Determine the [x, y] coordinate at the center of the cell enclosing the given text.  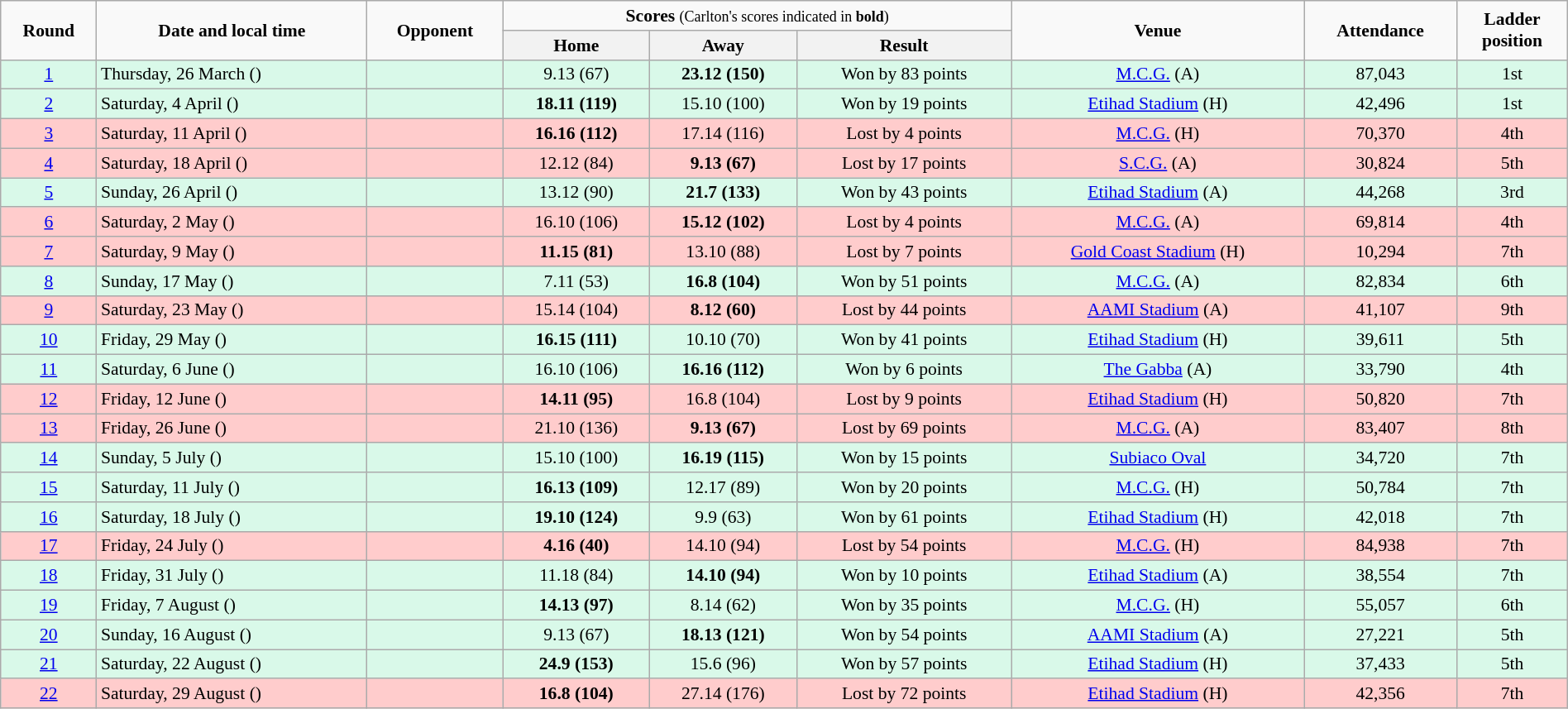
30,824 [1381, 163]
Sunday, 17 May () [232, 281]
Won by 35 points [904, 606]
13.10 (88) [724, 252]
15.14 (104) [576, 310]
Attendance [1381, 30]
Lost by 17 points [904, 163]
16.19 (115) [724, 458]
38,554 [1381, 576]
9th [1513, 310]
15 [49, 487]
Friday, 7 August () [232, 606]
Won by 6 points [904, 370]
S.C.G. (A) [1158, 163]
Gold Coast Stadium (H) [1158, 252]
Lost by 9 points [904, 399]
Friday, 12 June () [232, 399]
Won by 51 points [904, 281]
7.11 (53) [576, 281]
Sunday, 16 August () [232, 635]
14.13 (97) [576, 606]
10.10 (70) [724, 340]
20 [49, 635]
37,433 [1381, 664]
4 [49, 163]
3rd [1513, 193]
Round [49, 30]
50,784 [1381, 487]
12.12 (84) [576, 163]
69,814 [1381, 223]
Scores (Carlton's scores indicated in bold) [758, 16]
3 [49, 134]
42,018 [1381, 517]
Won by 19 points [904, 104]
17.14 (116) [724, 134]
21.7 (133) [724, 193]
Won by 20 points [904, 487]
39,611 [1381, 340]
Saturday, 22 August () [232, 664]
16.15 (111) [576, 340]
11.18 (84) [576, 576]
15.6 (96) [724, 664]
Venue [1158, 30]
Opponent [435, 30]
11.15 (81) [576, 252]
11 [49, 370]
Won by 83 points [904, 74]
Thursday, 26 March () [232, 74]
18.13 (121) [724, 635]
Saturday, 11 April () [232, 134]
19 [49, 606]
Saturday, 18 July () [232, 517]
2 [49, 104]
13.12 (90) [576, 193]
4.16 (40) [576, 546]
Away [724, 46]
Lost by 54 points [904, 546]
6 [49, 223]
Won by 10 points [904, 576]
18.11 (119) [576, 104]
21.10 (136) [576, 429]
Won by 61 points [904, 517]
5 [49, 193]
Saturday, 18 April () [232, 163]
82,834 [1381, 281]
84,938 [1381, 546]
33,790 [1381, 370]
Saturday, 2 May () [232, 223]
50,820 [1381, 399]
27.14 (176) [724, 694]
14.11 (95) [576, 399]
Saturday, 4 April () [232, 104]
15.12 (102) [724, 223]
Lost by 72 points [904, 694]
10,294 [1381, 252]
87,043 [1381, 74]
Friday, 24 July () [232, 546]
Lost by 69 points [904, 429]
Friday, 29 May () [232, 340]
8th [1513, 429]
Home [576, 46]
18 [49, 576]
16.13 (109) [576, 487]
42,356 [1381, 694]
14 [49, 458]
1 [49, 74]
19.10 (124) [576, 517]
Sunday, 5 July () [232, 458]
Sunday, 26 April () [232, 193]
Won by 15 points [904, 458]
Lost by 7 points [904, 252]
17 [49, 546]
Ladderposition [1513, 30]
7 [49, 252]
Saturday, 11 July () [232, 487]
Won by 54 points [904, 635]
Saturday, 23 May () [232, 310]
41,107 [1381, 310]
Subiaco Oval [1158, 458]
8.14 (62) [724, 606]
24.9 (153) [576, 664]
Won by 43 points [904, 193]
Won by 41 points [904, 340]
Result [904, 46]
55,057 [1381, 606]
42,496 [1381, 104]
Won by 57 points [904, 664]
16 [49, 517]
10 [49, 340]
13 [49, 429]
Date and local time [232, 30]
12 [49, 399]
27,221 [1381, 635]
23.12 (150) [724, 74]
Lost by 44 points [904, 310]
8 [49, 281]
9 [49, 310]
Saturday, 29 August () [232, 694]
9.9 (63) [724, 517]
Saturday, 6 June () [232, 370]
Saturday, 9 May () [232, 252]
44,268 [1381, 193]
Friday, 26 June () [232, 429]
21 [49, 664]
22 [49, 694]
83,407 [1381, 429]
70,370 [1381, 134]
34,720 [1381, 458]
8.12 (60) [724, 310]
The Gabba (A) [1158, 370]
12.17 (89) [724, 487]
Friday, 31 July () [232, 576]
